From the cell containing the given text, extract its center point as (X, Y) coordinate. 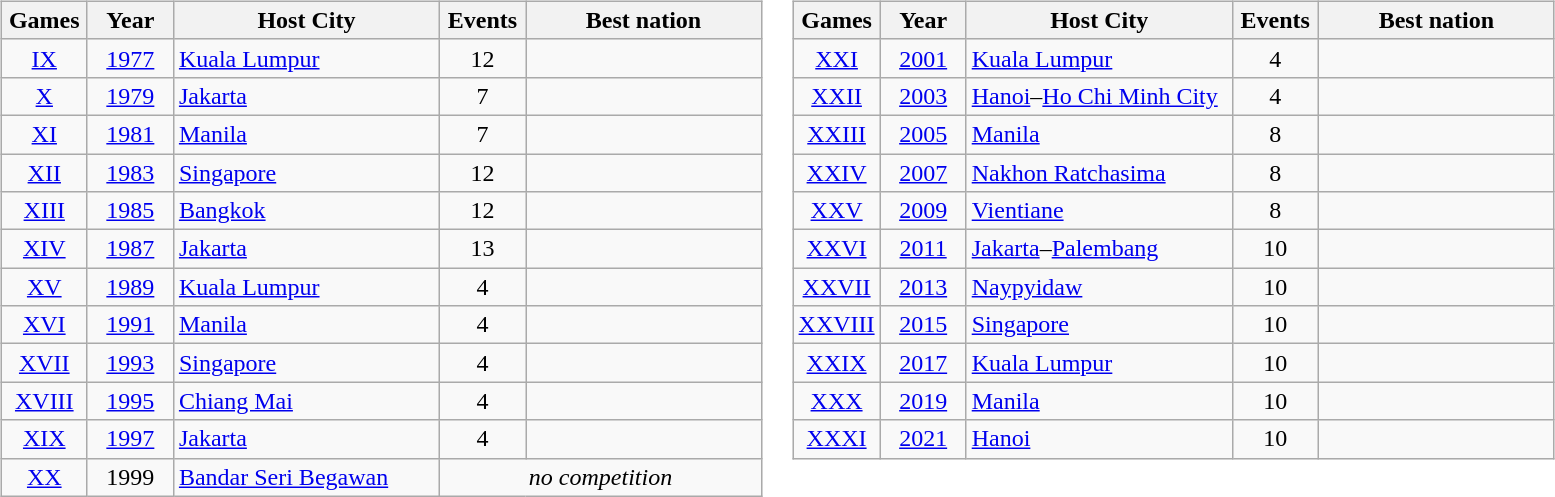
XII (44, 173)
XXVI (836, 249)
2009 (923, 211)
Chiang Mai (306, 401)
1981 (130, 134)
1983 (130, 173)
XXII (836, 96)
XI (44, 134)
1995 (130, 401)
XXIII (836, 134)
XXVII (836, 287)
1991 (130, 325)
XXIV (836, 173)
Bandar Seri Begawan (306, 477)
Bangkok (306, 211)
Nakhon Ratchasima (1099, 173)
2017 (923, 363)
XIX (44, 439)
Vientiane (1099, 211)
XXVIII (836, 325)
1987 (130, 249)
2013 (923, 287)
Hanoi (1099, 439)
no competition (600, 477)
1999 (130, 477)
XXXI (836, 439)
1985 (130, 211)
1977 (130, 58)
13 (482, 249)
XVII (44, 363)
2005 (923, 134)
XX (44, 477)
XXI (836, 58)
XV (44, 287)
Hanoi–Ho Chi Minh City (1099, 96)
X (44, 96)
Naypyidaw (1099, 287)
XXIX (836, 363)
XXX (836, 401)
2003 (923, 96)
2007 (923, 173)
2011 (923, 249)
XIV (44, 249)
1993 (130, 363)
1989 (130, 287)
2019 (923, 401)
XIII (44, 211)
XVI (44, 325)
2001 (923, 58)
IX (44, 58)
1979 (130, 96)
XVIII (44, 401)
Jakarta–Palembang (1099, 249)
2015 (923, 325)
1997 (130, 439)
XXV (836, 211)
2021 (923, 439)
